Provide the [X, Y] coordinate of the cell's center where the given text is located.  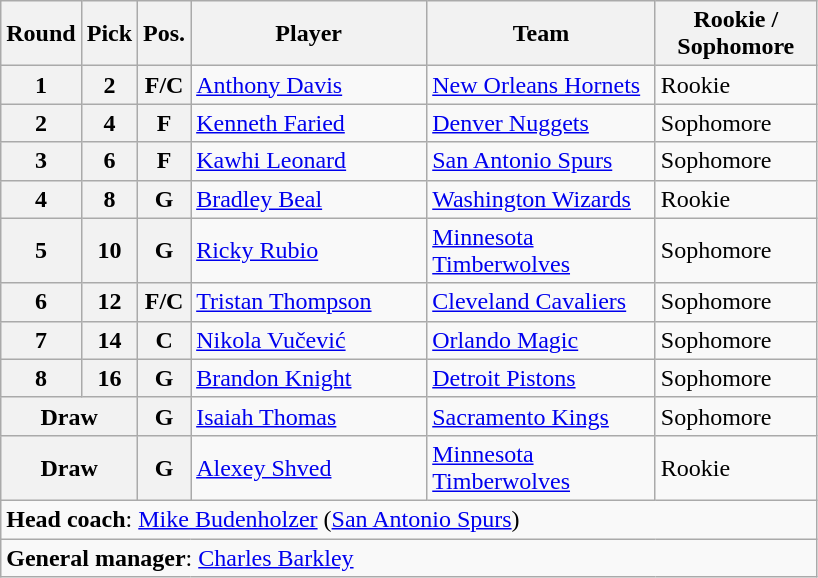
C [164, 340]
Pick [109, 34]
Player [309, 34]
Team [542, 34]
Round [41, 34]
7 [41, 340]
Alexey Shved [309, 468]
Denver Nuggets [542, 123]
10 [109, 250]
Detroit Pistons [542, 378]
Nikola Vučević [309, 340]
Rookie / Sophomore [736, 34]
Bradley Beal [309, 199]
14 [109, 340]
Brandon Knight [309, 378]
Sacramento Kings [542, 416]
Anthony Davis [309, 85]
Tristan Thompson [309, 302]
Kenneth Faried [309, 123]
Pos. [164, 34]
General manager: Charles Barkley [409, 557]
Washington Wizards [542, 199]
1 [41, 85]
16 [109, 378]
12 [109, 302]
New Orleans Hornets [542, 85]
Isaiah Thomas [309, 416]
Ricky Rubio [309, 250]
Cleveland Cavaliers [542, 302]
Orlando Magic [542, 340]
5 [41, 250]
San Antonio Spurs [542, 161]
Head coach: Mike Budenholzer (San Antonio Spurs) [409, 519]
Kawhi Leonard [309, 161]
3 [41, 161]
